For the text-containing cell, return its midpoint in (x, y) coordinate format. 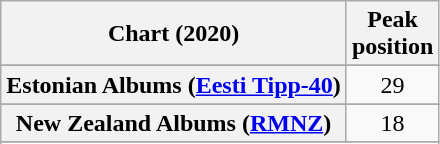
Estonian Albums (Eesti Tipp-40) (174, 85)
New Zealand Albums (RMNZ) (174, 123)
Chart (2020) (174, 34)
29 (392, 85)
18 (392, 123)
Peakposition (392, 34)
